Determine the [X, Y] coordinate at the center of the cell enclosing the given text.  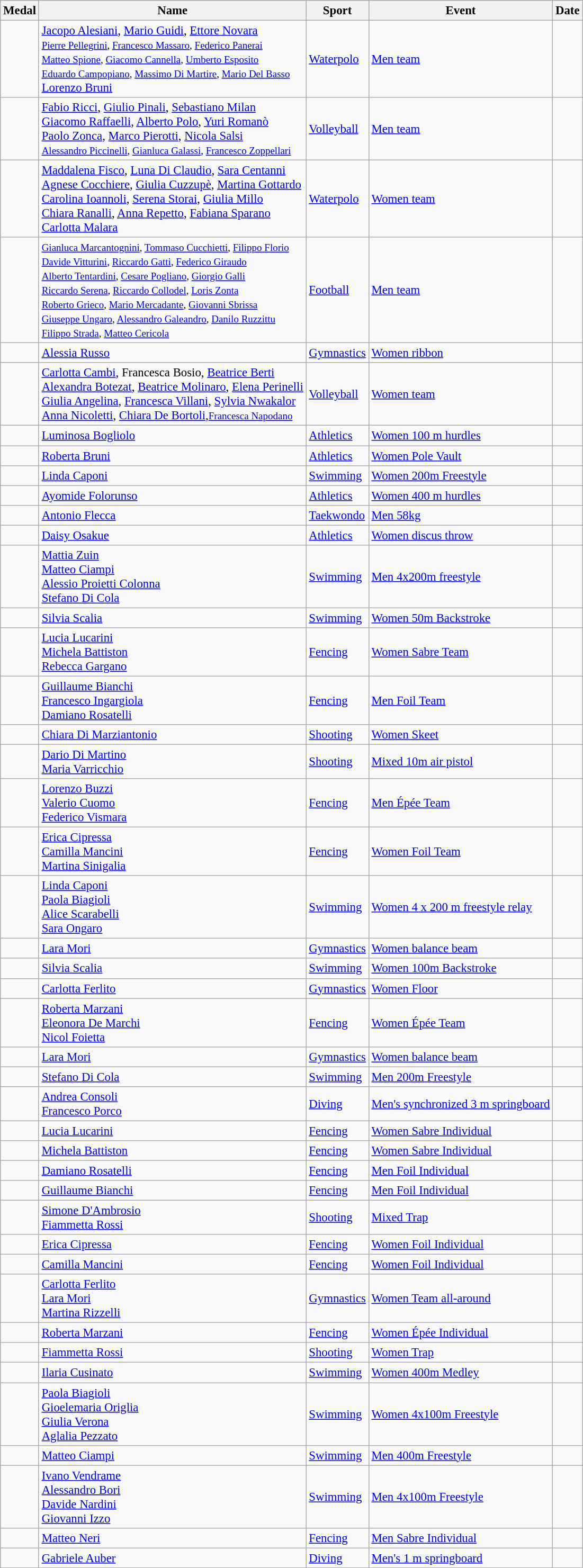
Carlotta Ferlito [173, 988]
Linda CaponiPaola BiagioliAlice ScarabelliSara Ongaro [173, 907]
Roberta MarzaniEleonora De MarchiNicol Foietta [173, 1023]
Gabriele Auber [173, 1558]
Guillaume Bianchi [173, 1191]
Erica CipressaCamilla ManciniMartina Sinigalia [173, 852]
Men Épée Team [461, 803]
Football [337, 290]
Carlotta FerlitoLara MoriMartina Rizzelli [173, 1299]
Women 100 m hurdles [461, 436]
Women 400m Medley [461, 1373]
Andrea ConsoliFrancesco Porco [173, 1104]
Women 4 x 200 m freestyle relay [461, 907]
Chiara Di Marziantonio [173, 735]
Women Skeet [461, 735]
Name [173, 11]
Ayomide Folorunso [173, 495]
Medal [20, 11]
Taekwondo [337, 515]
Roberta Marzani [173, 1333]
Daisy Osakue [173, 535]
Camilla Mancini [173, 1265]
Mixed 10m air pistol [461, 762]
Women Team all-around [461, 1299]
Women 400 m hurdles [461, 495]
Men Foil Team [461, 700]
Mixed Trap [461, 1218]
Linda Caponi [173, 475]
Women 4x100m Freestyle [461, 1414]
Men 4x100m Freestyle [461, 1497]
Women Pole Vault [461, 456]
Women Foil Team [461, 852]
Fiammetta Rossi [173, 1353]
Matteo Neri [173, 1538]
Guillaume BianchiFrancesco IngargiolaDamiano Rosatelli [173, 700]
Roberta Bruni [173, 456]
Dario Di MartinoMaria Varricchio [173, 762]
Women 100m Backstroke [461, 969]
Men 4x200m freestyle [461, 577]
Women Épée Team [461, 1023]
Women Trap [461, 1353]
Men's synchronized 3 m springboard [461, 1104]
Women Floor [461, 988]
Men's 1 m springboard [461, 1558]
Women 50m Backstroke [461, 618]
Men 58kg [461, 515]
Event [461, 11]
Women Sabre Team [461, 652]
Sport [337, 11]
Women Épée Individual [461, 1333]
Date [568, 11]
Damiano Rosatelli [173, 1170]
Women ribbon [461, 353]
Men Sabre Individual [461, 1538]
Paola BiagioliGioelemaria OrigliaGiulia VeronaAglalia Pezzato [173, 1414]
Luminosa Bogliolo [173, 436]
Michela Battiston [173, 1151]
Alessia Russo [173, 353]
Men 200m Freestyle [461, 1077]
Antonio Flecca [173, 515]
Mattia ZuinMatteo CiampiAlessio Proietti ColonnaStefano Di Cola [173, 577]
Simone D'AmbrosioFiammetta Rossi [173, 1218]
Men 400m Freestyle [461, 1455]
Women 200m Freestyle [461, 475]
Ilaria Cusinato [173, 1373]
Erica Cipressa [173, 1245]
Lucia LucariniMichela BattistonRebecca Gargano [173, 652]
Ivano VendrameAlessandro BoriDavide NardiniGiovanni Izzo [173, 1497]
Lorenzo BuzziValerio CuomoFederico Vismara [173, 803]
Stefano Di Cola [173, 1077]
Lucia Lucarini [173, 1131]
Women discus throw [461, 535]
Matteo Ciampi [173, 1455]
